From the cell containing the given text, extract its center point as (X, Y) coordinate. 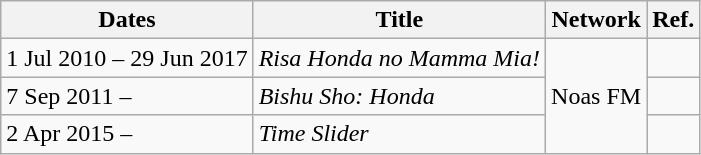
2 Apr 2015 – (127, 134)
1 Jul 2010 – 29 Jun 2017 (127, 58)
Ref. (674, 20)
Bishu Sho: Honda (399, 96)
Noas FM (596, 96)
7 Sep 2011 – (127, 96)
Time Slider (399, 134)
Title (399, 20)
Risa Honda no Mamma Mia! (399, 58)
Network (596, 20)
Dates (127, 20)
